Detect which cell encompasses the target text, then output its (X, Y) center coordinate. 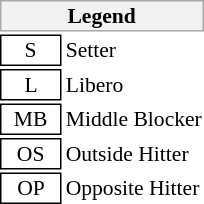
Outside Hitter (134, 154)
Libero (134, 85)
MB (30, 120)
Middle Blocker (134, 120)
Legend (102, 16)
OP (30, 188)
S (30, 50)
Opposite Hitter (134, 188)
L (30, 85)
OS (30, 154)
Setter (134, 50)
